Return [X, Y] of the center of cell containing provided text 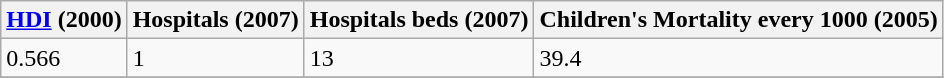
HDI (2000) [64, 20]
Hospitals (2007) [216, 20]
1 [216, 58]
Hospitals beds (2007) [419, 20]
39.4 [738, 58]
13 [419, 58]
0.566 [64, 58]
Children's Mortality every 1000 (2005) [738, 20]
